Determine the [x, y] coordinate at the center of the cell enclosing the given text.  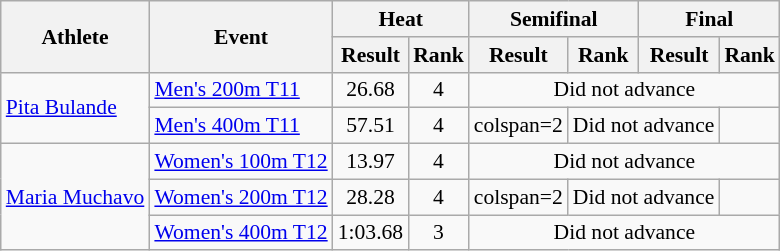
Pita Bulande [76, 108]
3 [438, 233]
Heat [401, 19]
Athlete [76, 36]
57.51 [370, 126]
Men's 400m T11 [240, 126]
Semifinal [554, 19]
28.28 [370, 197]
Event [240, 36]
Women's 100m T12 [240, 162]
26.68 [370, 90]
Women's 200m T12 [240, 197]
Final [710, 19]
Men's 200m T11 [240, 90]
1:03.68 [370, 233]
13.97 [370, 162]
Women's 400m T12 [240, 233]
Maria Muchavo [76, 198]
